Search for the cell housing the specified text and yield its [x, y] center coordinate. 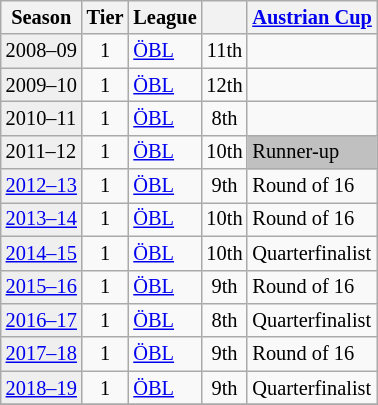
2015–16 [42, 287]
2014–15 [42, 253]
Runner-up [312, 152]
12th [225, 85]
Austrian Cup [312, 17]
Season [42, 17]
Tier [106, 17]
2008–09 [42, 51]
2009–10 [42, 85]
League [164, 17]
2013–14 [42, 219]
2017–18 [42, 354]
2011–12 [42, 152]
2012–13 [42, 186]
2010–11 [42, 118]
2016–17 [42, 320]
11th [225, 51]
2018–19 [42, 388]
